Provide the [X, Y] coordinate of the cell's center where the given text is located.  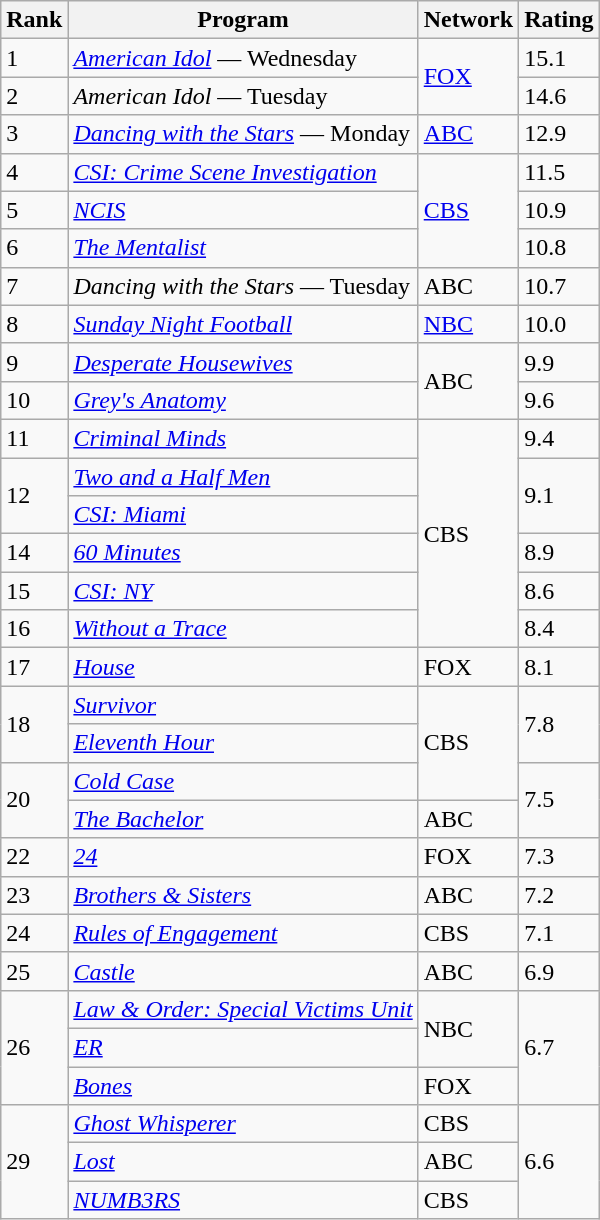
Eleventh Hour [243, 743]
26 [34, 1047]
House [243, 667]
22 [34, 857]
Sunday Night Football [243, 324]
CSI: NY [243, 591]
Survivor [243, 705]
Ghost Whisperer [243, 1124]
Dancing with the Stars — Tuesday [243, 286]
11 [34, 438]
9.4 [559, 438]
20 [34, 800]
7.5 [559, 800]
29 [34, 1162]
25 [34, 971]
Law & Order: Special Victims Unit [243, 1009]
1 [34, 58]
9.6 [559, 400]
Castle [243, 971]
6.9 [559, 971]
6 [34, 248]
8.1 [559, 667]
The Mentalist [243, 248]
Rank [34, 20]
16 [34, 629]
8.6 [559, 591]
15.1 [559, 58]
12 [34, 496]
14.6 [559, 96]
ER [243, 1047]
American Idol — Tuesday [243, 96]
Dancing with the Stars — Monday [243, 134]
7.2 [559, 895]
Without a Trace [243, 629]
8 [34, 324]
Rating [559, 20]
4 [34, 172]
3 [34, 134]
15 [34, 591]
7.8 [559, 724]
Program [243, 20]
8.4 [559, 629]
10.8 [559, 248]
2 [34, 96]
CSI: Miami [243, 515]
Bones [243, 1085]
Brothers & Sisters [243, 895]
American Idol — Wednesday [243, 58]
9.1 [559, 496]
10 [34, 400]
17 [34, 667]
14 [34, 553]
Two and a Half Men [243, 477]
6.7 [559, 1047]
Cold Case [243, 781]
5 [34, 210]
11.5 [559, 172]
9.9 [559, 362]
10.0 [559, 324]
9 [34, 362]
Grey's Anatomy [243, 400]
23 [34, 895]
Criminal Minds [243, 438]
NUMB3RS [243, 1200]
NCIS [243, 210]
Lost [243, 1162]
The Bachelor [243, 819]
6.6 [559, 1162]
8.9 [559, 553]
10.7 [559, 286]
7.1 [559, 933]
Rules of Engagement [243, 933]
18 [34, 724]
12.9 [559, 134]
CSI: Crime Scene Investigation [243, 172]
60 Minutes [243, 553]
7.3 [559, 857]
10.9 [559, 210]
Network [468, 20]
Desperate Housewives [243, 362]
7 [34, 286]
